From the cell containing the given text, extract its center point as (X, Y) coordinate. 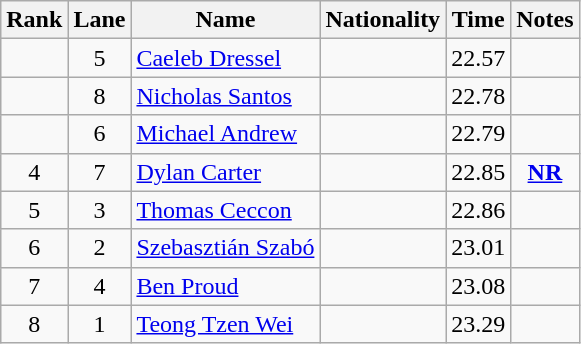
Caeleb Dressel (226, 58)
Rank (34, 20)
Nicholas Santos (226, 96)
Time (478, 20)
22.79 (478, 134)
23.08 (478, 286)
Name (226, 20)
Dylan Carter (226, 172)
Nationality (383, 20)
2 (100, 248)
Szebasztián Szabó (226, 248)
1 (100, 324)
Thomas Ceccon (226, 210)
23.29 (478, 324)
Michael Andrew (226, 134)
3 (100, 210)
Lane (100, 20)
Ben Proud (226, 286)
23.01 (478, 248)
22.85 (478, 172)
NR (545, 172)
22.86 (478, 210)
Teong Tzen Wei (226, 324)
22.57 (478, 58)
22.78 (478, 96)
Notes (545, 20)
